Pinpoint the cell where the given text exists, returning its (X, Y) midpoint coordinate. 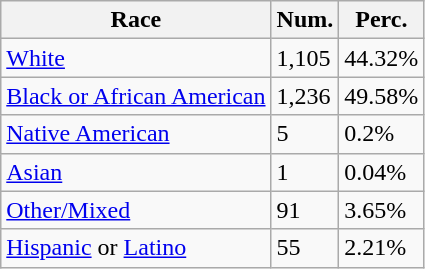
0.2% (382, 134)
1 (305, 172)
5 (305, 134)
White (136, 58)
44.32% (382, 58)
91 (305, 210)
Other/Mixed (136, 210)
Hispanic or Latino (136, 248)
2.21% (382, 248)
Native American (136, 134)
Asian (136, 172)
Perc. (382, 20)
Num. (305, 20)
0.04% (382, 172)
1,236 (305, 96)
1,105 (305, 58)
3.65% (382, 210)
55 (305, 248)
49.58% (382, 96)
Black or African American (136, 96)
Race (136, 20)
